Search for the cell housing the specified text and yield its (x, y) center coordinate. 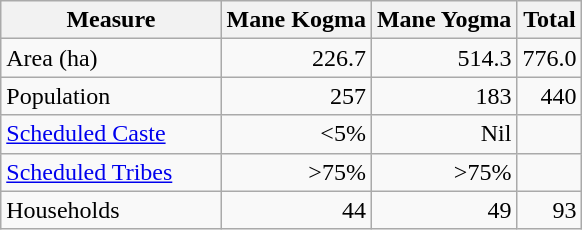
440 (550, 96)
257 (296, 96)
Measure (111, 20)
Total (550, 20)
183 (444, 96)
514.3 (444, 58)
93 (550, 210)
226.7 (296, 58)
<5% (296, 134)
Mane Yogma (444, 20)
Scheduled Caste (111, 134)
Households (111, 210)
44 (296, 210)
Area (ha) (111, 58)
776.0 (550, 58)
Scheduled Tribes (111, 172)
49 (444, 210)
Nil (444, 134)
Mane Kogma (296, 20)
Population (111, 96)
